For the text-containing cell, return its midpoint in [X, Y] coordinate format. 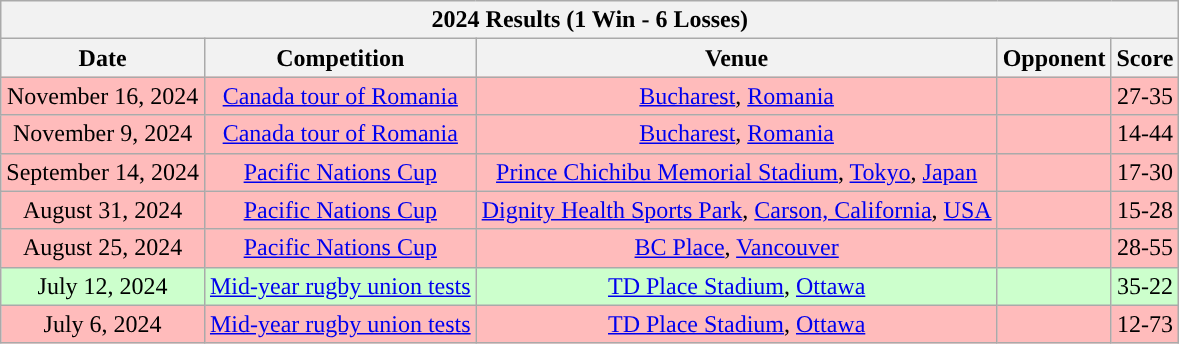
November 9, 2024 [103, 134]
Prince Chichibu Memorial Stadium, Tokyo, Japan [736, 172]
August 25, 2024 [103, 248]
Opponent [1054, 58]
August 31, 2024 [103, 210]
2024 Results (1 Win - 6 Losses) [590, 20]
Competition [340, 58]
14-44 [1145, 134]
28-55 [1145, 248]
July 6, 2024 [103, 324]
November 16, 2024 [103, 96]
27-35 [1145, 96]
Venue [736, 58]
September 14, 2024 [103, 172]
15-28 [1145, 210]
17-30 [1145, 172]
July 12, 2024 [103, 286]
Dignity Health Sports Park, Carson, California, USA [736, 210]
BC Place, Vancouver [736, 248]
Date [103, 58]
12-73 [1145, 324]
Score [1145, 58]
35-22 [1145, 286]
